Search for the cell housing the specified text and yield its [x, y] center coordinate. 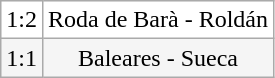
1:2 [22, 20]
Roda de Barà - Roldán [158, 20]
Baleares - Sueca [158, 58]
1:1 [22, 58]
